Extract the [x, y] coordinate from the center of the cell holding the provided text.  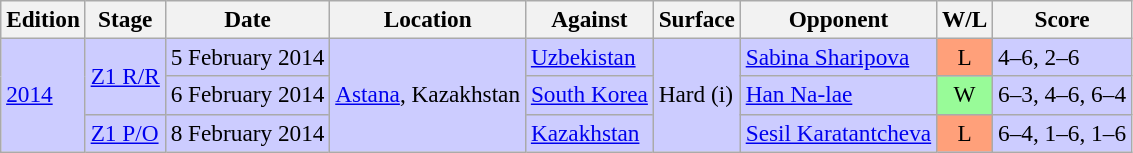
6 February 2014 [248, 95]
8 February 2014 [248, 133]
Date [248, 19]
Edition [44, 19]
2014 [44, 94]
6–4, 1–6, 1–6 [1062, 133]
Astana, Kazakhstan [428, 94]
5 February 2014 [248, 57]
Surface [696, 19]
Stage [125, 19]
Against [589, 19]
Hard (i) [696, 94]
Sesil Karatantcheva [838, 133]
Sabina Sharipova [838, 57]
Uzbekistan [589, 57]
Kazakhstan [589, 133]
Z1 P/O [125, 133]
W [965, 95]
South Korea [589, 95]
6–3, 4–6, 6–4 [1062, 95]
W/L [965, 19]
Opponent [838, 19]
4–6, 2–6 [1062, 57]
Score [1062, 19]
Han Na-lae [838, 95]
Location [428, 19]
Z1 R/R [125, 76]
